Find where the given text appears and provide that cell's center as [X, Y] coordinate. 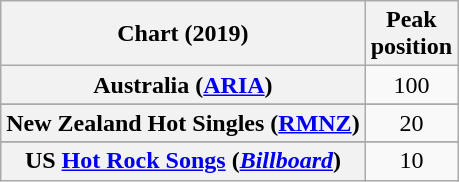
New Zealand Hot Singles (RMNZ) [183, 123]
100 [411, 85]
Australia (ARIA) [183, 85]
Chart (2019) [183, 34]
20 [411, 123]
US Hot Rock Songs (Billboard) [183, 161]
Peakposition [411, 34]
10 [411, 161]
